Determine the (X, Y) coordinate at the center of the cell enclosing the given text.  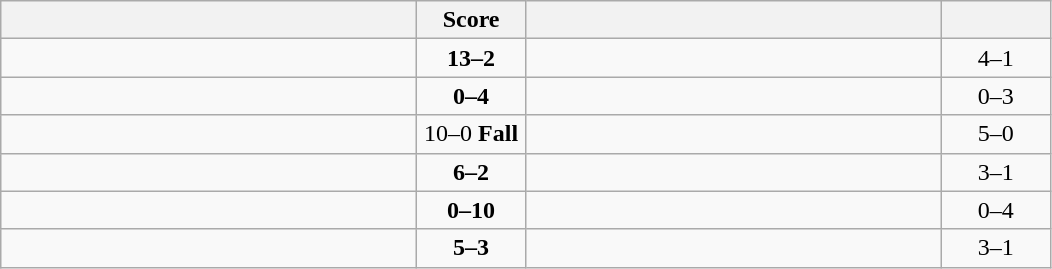
0–3 (996, 96)
5–3 (472, 248)
13–2 (472, 58)
Score (472, 20)
6–2 (472, 172)
10–0 Fall (472, 134)
0–10 (472, 210)
5–0 (996, 134)
4–1 (996, 58)
